Return the [x, y] coordinate for the center point of the cell that contains the specified text.  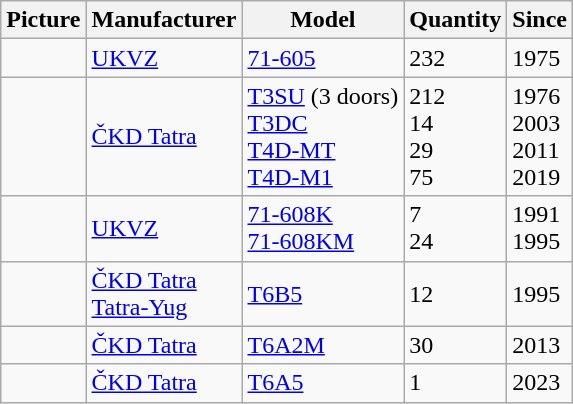
71-605 [323, 58]
19911995 [540, 228]
ČKD Tatra Tatra-Yug [164, 294]
71-608K71-608KM [323, 228]
T6A5 [323, 383]
2023 [540, 383]
T6B5 [323, 294]
Quantity [456, 20]
724 [456, 228]
T6A2M [323, 345]
2013 [540, 345]
Since [540, 20]
30 [456, 345]
212142975 [456, 136]
12 [456, 294]
Picture [44, 20]
T3SU (3 doors)T3DCT4D-MTT4D-M1 [323, 136]
1975 [540, 58]
Manufacturer [164, 20]
1 [456, 383]
Model [323, 20]
1995 [540, 294]
1976200320112019 [540, 136]
232 [456, 58]
